Return [X, Y] of the center of cell containing provided text 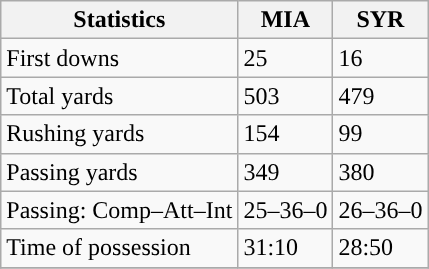
MIA [286, 20]
31:10 [286, 248]
Rushing yards [120, 134]
25 [286, 58]
154 [286, 134]
25–36–0 [286, 210]
99 [380, 134]
380 [380, 172]
Total yards [120, 96]
28:50 [380, 248]
Passing yards [120, 172]
503 [286, 96]
479 [380, 96]
26–36–0 [380, 210]
Statistics [120, 20]
Time of possession [120, 248]
First downs [120, 58]
16 [380, 58]
349 [286, 172]
SYR [380, 20]
Passing: Comp–Att–Int [120, 210]
